Provide the (X, Y) coordinate of the cell's center where the given text is located.  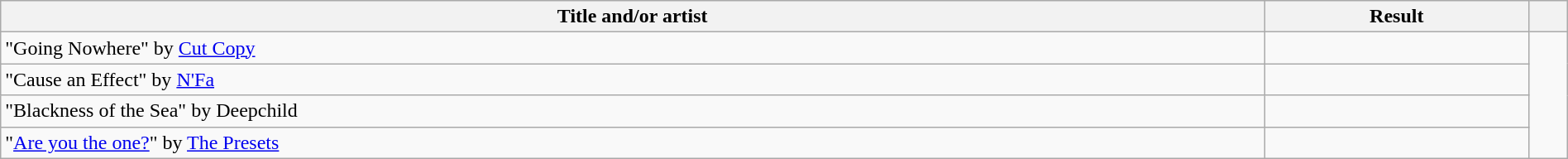
"Are you the one?" by The Presets (633, 142)
"Going Nowhere" by Cut Copy (633, 48)
"Blackness of the Sea" by Deepchild (633, 111)
Title and/or artist (633, 17)
"Cause an Effect" by N'Fa (633, 79)
Result (1397, 17)
